Capture the cell that displays the provided text and extract its [X, Y] central coordinate. 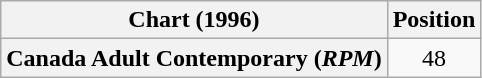
Position [434, 20]
Chart (1996) [194, 20]
48 [434, 58]
Canada Adult Contemporary (RPM) [194, 58]
